Provide the [x, y] coordinate of the cell's center where the given text is located.  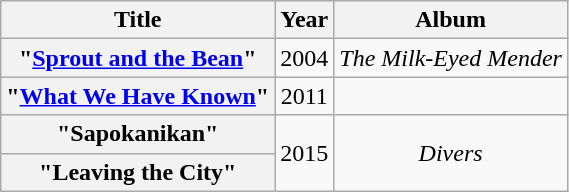
Album [451, 20]
Divers [451, 153]
2015 [304, 153]
2004 [304, 58]
The Milk-Eyed Mender [451, 58]
2011 [304, 96]
"Sapokanikan" [138, 134]
"Leaving the City" [138, 172]
Year [304, 20]
"Sprout and the Bean" [138, 58]
Title [138, 20]
"What We Have Known" [138, 96]
